Capture the cell that displays the provided text and extract its [x, y] central coordinate. 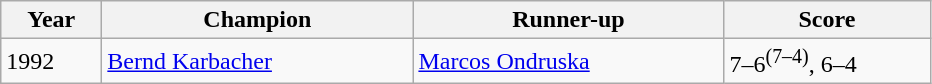
1992 [52, 62]
Marcos Ondruska [568, 62]
Bernd Karbacher [258, 62]
Score [827, 20]
Year [52, 20]
7–6(7–4), 6–4 [827, 62]
Runner-up [568, 20]
Champion [258, 20]
